For the text-containing cell, return its midpoint in (x, y) coordinate format. 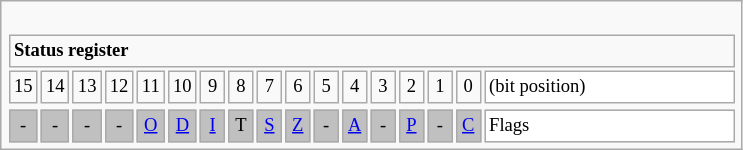
3 (382, 86)
12 (120, 86)
O (151, 126)
6 (298, 86)
5 (326, 86)
A (354, 126)
Status register 15 14 13 12 11 10 9 8 7 6 5 4 3 2 1 0 (bit position) - - - - O D I T S Z - A - P - C Flags (372, 76)
8 (240, 86)
11 (151, 86)
0 (468, 86)
P (412, 126)
Status register (372, 50)
Flags (609, 126)
1 (440, 86)
15 (24, 86)
D (182, 126)
13 (88, 86)
9 (212, 86)
T (240, 126)
S (270, 126)
C (468, 126)
10 (182, 86)
(bit position) (609, 86)
I (212, 126)
14 (56, 86)
4 (354, 86)
7 (270, 86)
2 (412, 86)
Z (298, 126)
